Determine the [X, Y] coordinate at the center of the cell enclosing the given text.  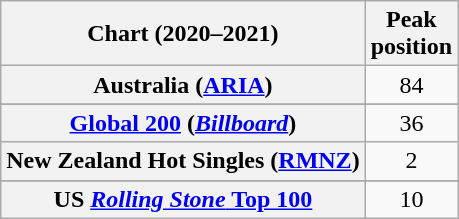
10 [411, 199]
New Zealand Hot Singles (RMNZ) [183, 161]
Global 200 (Billboard) [183, 123]
Peakposition [411, 34]
36 [411, 123]
84 [411, 85]
US Rolling Stone Top 100 [183, 199]
2 [411, 161]
Australia (ARIA) [183, 85]
Chart (2020–2021) [183, 34]
